Return the (x, y) coordinate for the center point of the cell that contains the specified text.  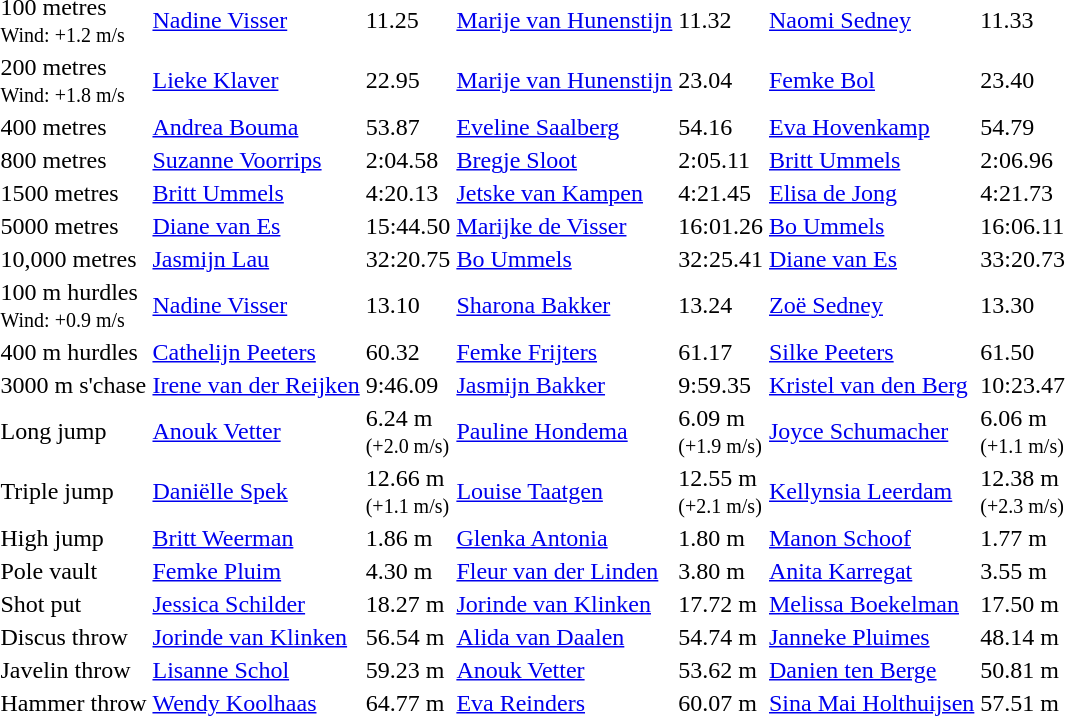
2:04.58 (408, 160)
Manon Schoof (872, 538)
Britt Weerman (256, 538)
Melissa Boekelman (872, 604)
61.17 (721, 352)
Jessica Schilder (256, 604)
2:05.11 (721, 160)
12.55 m(+2.1 m/s) (721, 492)
4:21.45 (721, 193)
Bregje Sloot (564, 160)
Irene van der Reijken (256, 385)
Lieke Klaver (256, 80)
4.30 m (408, 571)
18.27 m (408, 604)
Silke Peeters (872, 352)
32:20.75 (408, 259)
Elisa de Jong (872, 193)
Andrea Bouma (256, 127)
Daniëlle Spek (256, 492)
Eveline Saalberg (564, 127)
Femke Frijters (564, 352)
Louise Taatgen (564, 492)
1.80 m (721, 538)
Alida van Daalen (564, 637)
32:25.41 (721, 259)
Eva Hovenkamp (872, 127)
53.62 m (721, 670)
Nadine Visser (256, 306)
Fleur van der Linden (564, 571)
Sharona Bakker (564, 306)
Anita Karregat (872, 571)
Femke Pluim (256, 571)
12.66 m(+1.1 m/s) (408, 492)
Suzanne Voorrips (256, 160)
Femke Bol (872, 80)
Janneke Pluimes (872, 637)
9:46.09 (408, 385)
4:20.13 (408, 193)
9:59.35 (721, 385)
Jetske van Kampen (564, 193)
Cathelijn Peeters (256, 352)
56.54 m (408, 637)
Jasmijn Bakker (564, 385)
6.09 m(+1.9 m/s) (721, 432)
Danien ten Berge (872, 670)
22.95 (408, 80)
60.32 (408, 352)
Marijke de Visser (564, 226)
15:44.50 (408, 226)
Kristel van den Berg (872, 385)
Kellynsia Leerdam (872, 492)
54.74 m (721, 637)
Zoë Sedney (872, 306)
54.16 (721, 127)
Glenka Antonia (564, 538)
16:01.26 (721, 226)
13.24 (721, 306)
Lisanne Schol (256, 670)
59.23 m (408, 670)
53.87 (408, 127)
23.04 (721, 80)
1.86 m (408, 538)
Marije van Hunenstijn (564, 80)
Pauline Hondema (564, 432)
17.72 m (721, 604)
6.24 m(+2.0 m/s) (408, 432)
13.10 (408, 306)
3.80 m (721, 571)
Joyce Schumacher (872, 432)
Jasmijn Lau (256, 259)
